Return the (x, y) coordinate for the center point of the cell that contains the specified text.  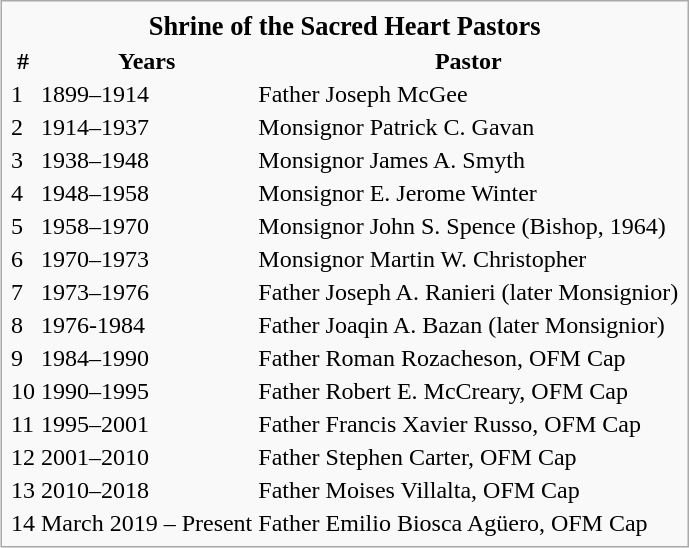
Father Robert E. McCreary, OFM Cap (468, 392)
Father Stephen Carter, OFM Cap (468, 458)
2 (24, 128)
# (24, 62)
6 (24, 260)
1984–1990 (147, 359)
Monsignor E. Jerome Winter (468, 194)
Father Roman Rozacheson, OFM Cap (468, 359)
1948–1958 (147, 194)
1973–1976 (147, 293)
Monsignor John S. Spence (Bishop, 1964) (468, 227)
March 2019 – Present (147, 524)
Father Joseph McGee (468, 95)
Monsignor Martin W. Christopher (468, 260)
Father Moises Villalta, OFM Cap (468, 491)
Father Emilio Biosca Agüero, OFM Cap (468, 524)
1995–2001 (147, 425)
1899–1914 (147, 95)
1970–1973 (147, 260)
14 (24, 524)
Monsignor Patrick C. Gavan (468, 128)
Father Francis Xavier Russo, OFM Cap (468, 425)
9 (24, 359)
2010–2018 (147, 491)
1938–1948 (147, 161)
1976-1984 (147, 326)
8 (24, 326)
11 (24, 425)
5 (24, 227)
2001–2010 (147, 458)
Father Joaqin A. Bazan (later Monsignior) (468, 326)
1990–1995 (147, 392)
Pastor (468, 62)
3 (24, 161)
4 (24, 194)
7 (24, 293)
1958–1970 (147, 227)
10 (24, 392)
13 (24, 491)
1 (24, 95)
Father Joseph A. Ranieri (later Monsignior) (468, 293)
Shrine of the Sacred Heart Pastors (345, 26)
12 (24, 458)
Years (147, 62)
1914–1937 (147, 128)
Monsignor James A. Smyth (468, 161)
